Detect which cell encompasses the target text, then output its (x, y) center coordinate. 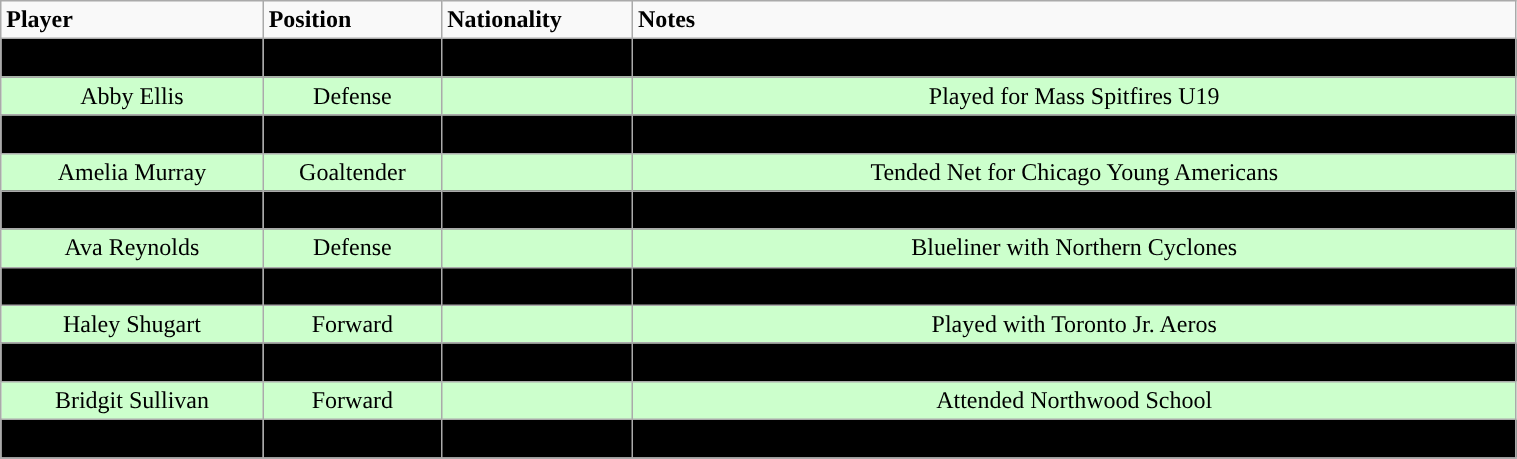
Attended Breck School (1074, 134)
Tended Net for Chicago Young Americans (1074, 172)
Teammate of Amelia Murray on Chicago Young Americans (1074, 286)
Transfer from Niagara University (1074, 58)
Played with Toronto Jr. Aeros (1074, 324)
Nationality (538, 20)
Katelynn Russ (132, 286)
Played for Mass Spitfires U19 (1074, 96)
Kate Spooner (132, 362)
Amelia Murray (132, 172)
Celine Tessier (132, 438)
Played for the Nepean Jr. Wildcats (1074, 438)
Rachel de Perio (132, 58)
Blueliner with Northern Cyclones (1074, 248)
Bridgit Sullivan (132, 400)
Played on the New Jersey Rockets team (1074, 210)
Abby Ellis (132, 96)
Attended Northwood School (1074, 400)
Tended Goal with Pro Cresting Penguins (1074, 362)
Jordi Naidrich (132, 210)
Ava Reynolds (132, 248)
Position (352, 20)
Haley Shugart (132, 324)
Notes (1074, 20)
Cheyenne Harris (132, 134)
Player (132, 20)
